For the text-containing cell, return its midpoint in (x, y) coordinate format. 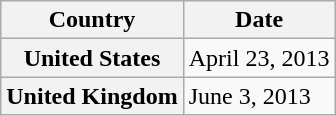
April 23, 2013 (259, 58)
Country (92, 20)
June 3, 2013 (259, 96)
United States (92, 58)
Date (259, 20)
United Kingdom (92, 96)
